Search for the cell housing the specified text and yield its (X, Y) center coordinate. 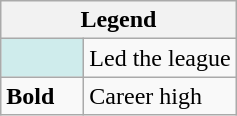
Career high (160, 96)
Bold (42, 96)
Led the league (160, 58)
Legend (118, 20)
